Output the (X, Y) coordinate of the center of the cell containing the given text.  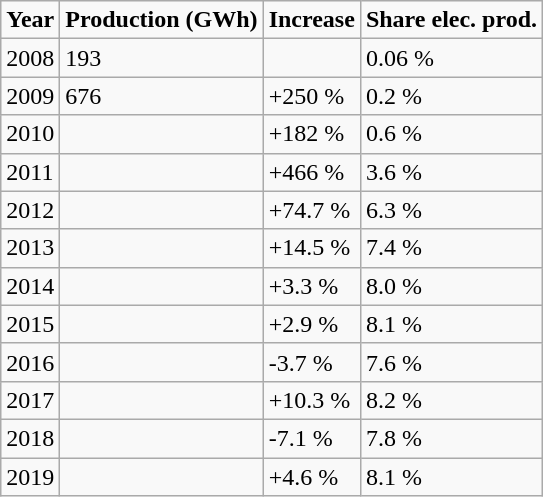
7.4 % (451, 248)
676 (162, 96)
Production (GWh) (162, 20)
-3.7 % (312, 362)
+2.9 % (312, 324)
6.3 % (451, 210)
+250 % (312, 96)
2015 (30, 324)
2009 (30, 96)
2019 (30, 477)
2008 (30, 58)
+14.5 % (312, 248)
0.06 % (451, 58)
+10.3 % (312, 400)
0.6 % (451, 134)
2018 (30, 438)
2016 (30, 362)
+3.3 % (312, 286)
Year (30, 20)
+182 % (312, 134)
8.2 % (451, 400)
2017 (30, 400)
2013 (30, 248)
Increase (312, 20)
193 (162, 58)
2012 (30, 210)
0.2 % (451, 96)
2010 (30, 134)
7.6 % (451, 362)
7.8 % (451, 438)
+466 % (312, 172)
3.6 % (451, 172)
+4.6 % (312, 477)
Share elec. prod. (451, 20)
+74.7 % (312, 210)
2014 (30, 286)
2011 (30, 172)
-7.1 % (312, 438)
8.0 % (451, 286)
